For the text-containing cell, return its midpoint in [X, Y] coordinate format. 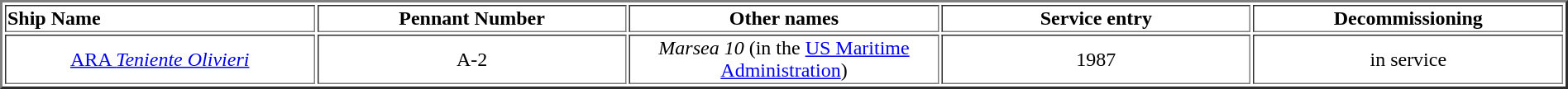
Ship Name [160, 18]
Service entry [1096, 18]
in service [1408, 59]
Other names [784, 18]
A-2 [471, 59]
Marsea 10 (in the US Maritime Administration) [784, 59]
Decommissioning [1408, 18]
Pennant Number [471, 18]
1987 [1096, 59]
ARA Teniente Olivieri [160, 59]
